Find where the given text appears and provide that cell's center as [x, y] coordinate. 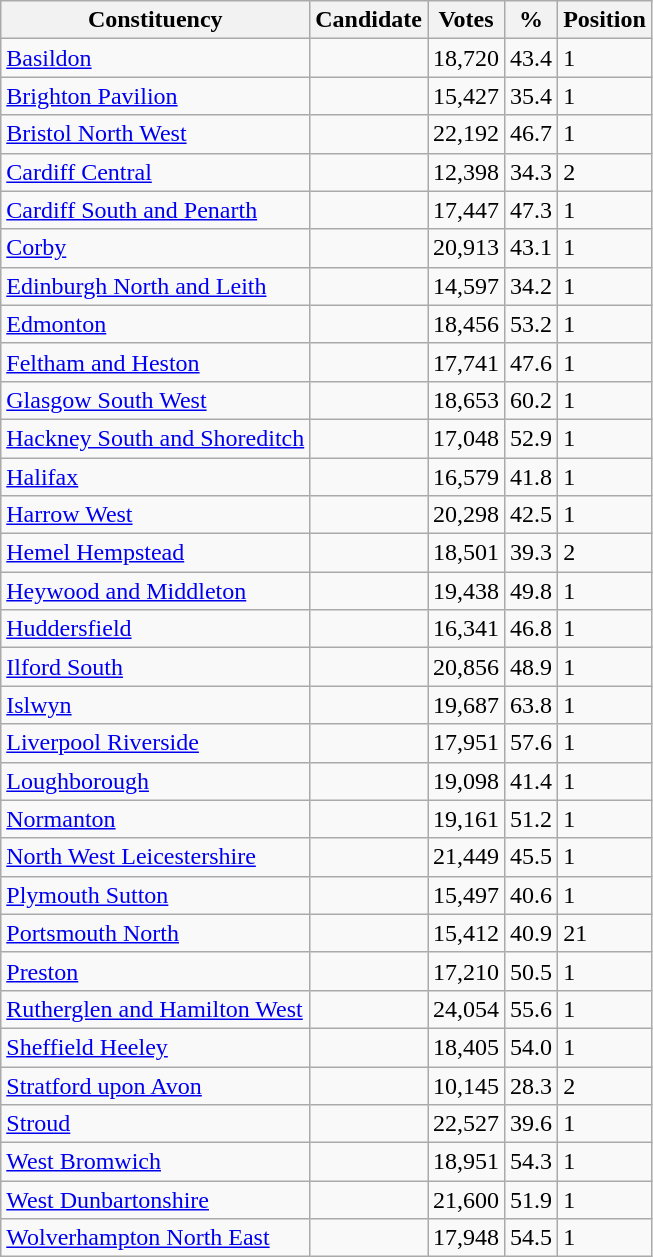
Glasgow South West [156, 400]
42.5 [532, 515]
Harrow West [156, 515]
Stroud [156, 1124]
12,398 [466, 172]
57.6 [532, 743]
Portsmouth North [156, 933]
Wolverhampton North East [156, 1238]
41.4 [532, 781]
17,210 [466, 971]
Candidate [369, 20]
Cardiff South and Penarth [156, 210]
Plymouth Sutton [156, 895]
West Dunbartonshire [156, 1200]
20,856 [466, 667]
Stratford upon Avon [156, 1085]
Bristol North West [156, 134]
39.6 [532, 1124]
21,600 [466, 1200]
18,501 [466, 553]
22,527 [466, 1124]
47.6 [532, 362]
Position [605, 20]
Normanton [156, 819]
43.4 [532, 58]
North West Leicestershire [156, 857]
Corby [156, 248]
15,427 [466, 96]
Preston [156, 971]
14,597 [466, 286]
60.2 [532, 400]
35.4 [532, 96]
20,298 [466, 515]
Votes [466, 20]
53.2 [532, 324]
17,447 [466, 210]
Hackney South and Shoreditch [156, 438]
18,951 [466, 1162]
Edinburgh North and Leith [156, 286]
Huddersfield [156, 629]
19,438 [466, 591]
Brighton Pavilion [156, 96]
39.3 [532, 553]
10,145 [466, 1085]
21 [605, 933]
46.8 [532, 629]
Halifax [156, 477]
54.5 [532, 1238]
Islwyn [156, 705]
16,579 [466, 477]
Basildon [156, 58]
40.9 [532, 933]
15,412 [466, 933]
49.8 [532, 591]
48.9 [532, 667]
Heywood and Middleton [156, 591]
55.6 [532, 1009]
52.9 [532, 438]
17,048 [466, 438]
% [532, 20]
Hemel Hempstead [156, 553]
47.3 [532, 210]
Sheffield Heeley [156, 1047]
50.5 [532, 971]
34.3 [532, 172]
Ilford South [156, 667]
19,161 [466, 819]
41.8 [532, 477]
18,720 [466, 58]
18,405 [466, 1047]
19,687 [466, 705]
17,741 [466, 362]
18,456 [466, 324]
18,653 [466, 400]
40.6 [532, 895]
20,913 [466, 248]
Liverpool Riverside [156, 743]
45.5 [532, 857]
22,192 [466, 134]
24,054 [466, 1009]
Feltham and Heston [156, 362]
Edmonton [156, 324]
16,341 [466, 629]
51.9 [532, 1200]
34.2 [532, 286]
Cardiff Central [156, 172]
46.7 [532, 134]
15,497 [466, 895]
West Bromwich [156, 1162]
63.8 [532, 705]
Loughborough [156, 781]
43.1 [532, 248]
51.2 [532, 819]
54.0 [532, 1047]
17,948 [466, 1238]
Constituency [156, 20]
17,951 [466, 743]
19,098 [466, 781]
28.3 [532, 1085]
21,449 [466, 857]
Rutherglen and Hamilton West [156, 1009]
54.3 [532, 1162]
